Locate the cell with the specified text and output its (X, Y) center coordinate. 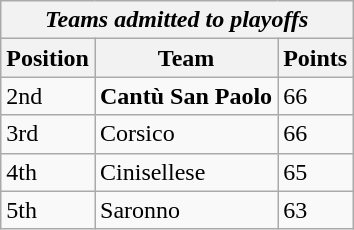
5th (48, 210)
Teams admitted to playoffs (177, 20)
Corsico (186, 134)
Saronno (186, 210)
4th (48, 172)
2nd (48, 96)
63 (316, 210)
Cantù San Paolo (186, 96)
Cinisellese (186, 172)
Team (186, 58)
Points (316, 58)
Position (48, 58)
65 (316, 172)
3rd (48, 134)
